Detect which cell encompasses the target text, then output its [X, Y] center coordinate. 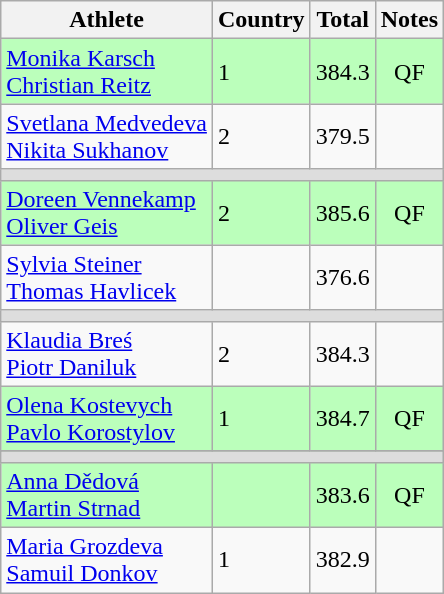
384.7 [342, 418]
383.6 [342, 494]
Total [342, 20]
Sylvia SteinerThomas Havlicek [107, 278]
Maria GrozdevaSamuil Donkov [107, 560]
Anna DědováMartin Strnad [107, 494]
Olena KostevychPavlo Korostylov [107, 418]
Doreen VennekampOliver Geis [107, 212]
382.9 [342, 560]
Klaudia BreśPiotr Daniluk [107, 354]
Athlete [107, 20]
Svetlana MedvedevaNikita Sukhanov [107, 136]
Notes [409, 20]
376.6 [342, 278]
Country [261, 20]
379.5 [342, 136]
385.6 [342, 212]
Monika KarschChristian Reitz [107, 72]
